Scan for the cell matching the given text and deliver its [X, Y] coordinate at center. 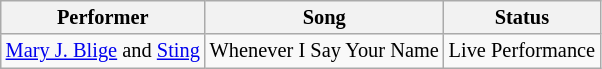
Song [324, 17]
Mary J. Blige and Sting [103, 51]
Performer [103, 17]
Whenever I Say Your Name [324, 51]
Live Performance [522, 51]
Status [522, 17]
